Detect which cell encompasses the target text, then output its (x, y) center coordinate. 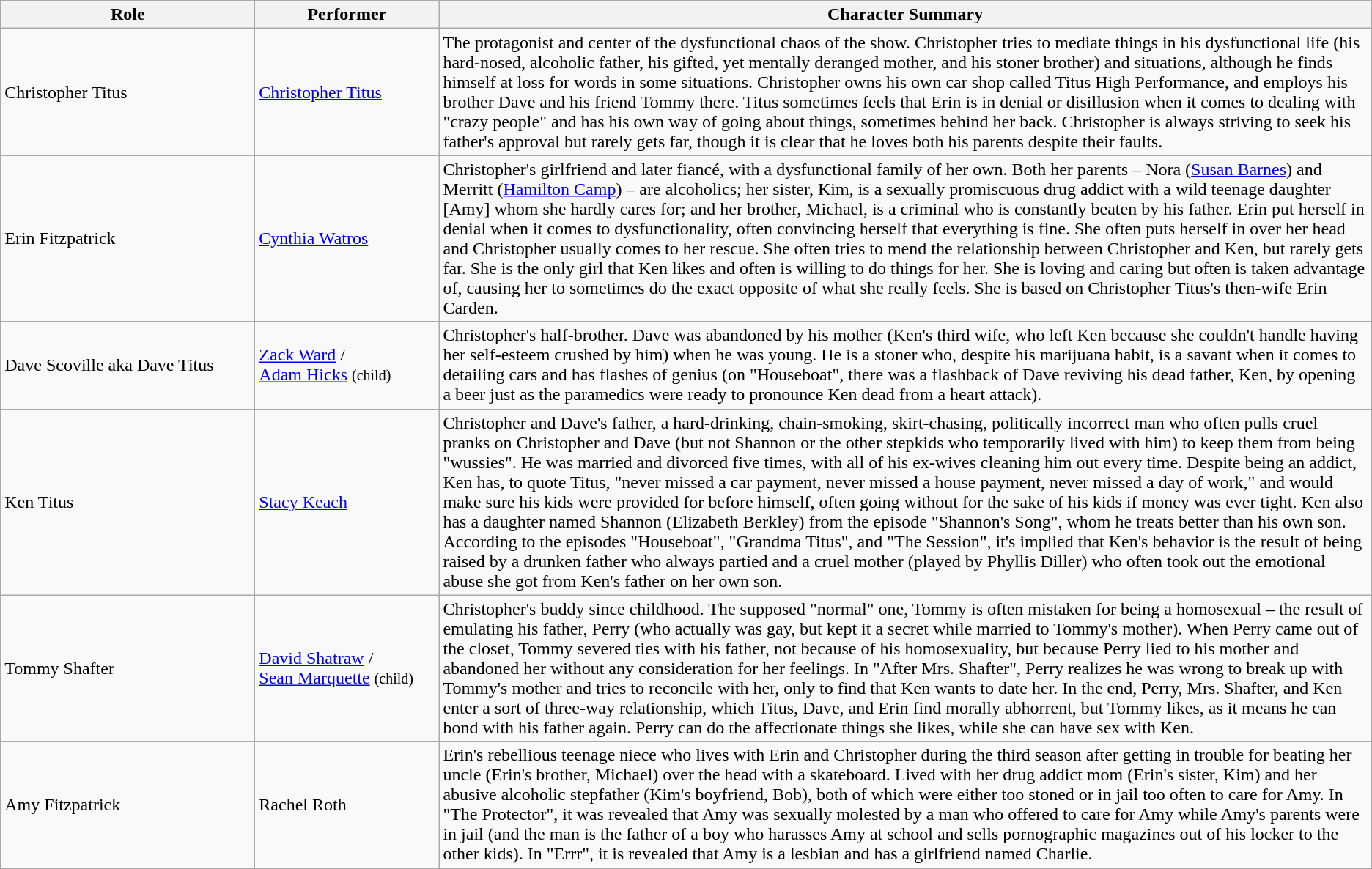
Rachel Roth (347, 805)
Cynthia Watros (347, 239)
Tommy Shafter (128, 668)
David Shatraw /Sean Marquette (child) (347, 668)
Dave Scoville aka Dave Titus (128, 365)
Role (128, 15)
Amy Fitzpatrick (128, 805)
Performer (347, 15)
Ken Titus (128, 502)
Zack Ward /Adam Hicks (child) (347, 365)
Stacy Keach (347, 502)
Erin Fitzpatrick (128, 239)
Character Summary (905, 15)
